Provide the [X, Y] coordinate of the cell's center where the given text is located.  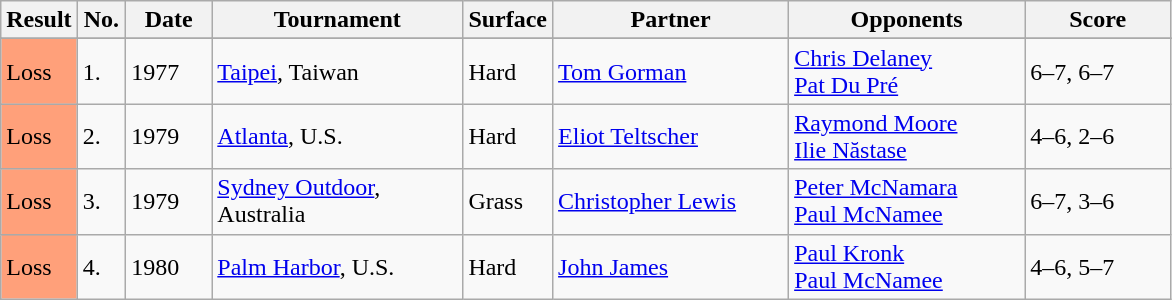
6–7, 6–7 [1098, 72]
1977 [169, 72]
John James [671, 266]
Chris Delaney Pat Du Pré [907, 72]
Paul Kronk Paul McNamee [907, 266]
2. [102, 136]
Surface [508, 20]
Eliot Teltscher [671, 136]
Result [39, 20]
Tom Gorman [671, 72]
Raymond Moore Ilie Năstase [907, 136]
Partner [671, 20]
Atlanta, U.S. [338, 136]
4. [102, 266]
4–6, 2–6 [1098, 136]
Score [1098, 20]
Opponents [907, 20]
Grass [508, 202]
1980 [169, 266]
1. [102, 72]
Tournament [338, 20]
Peter McNamara Paul McNamee [907, 202]
No. [102, 20]
6–7, 3–6 [1098, 202]
Palm Harbor, U.S. [338, 266]
Sydney Outdoor, Australia [338, 202]
Christopher Lewis [671, 202]
4–6, 5–7 [1098, 266]
3. [102, 202]
Taipei, Taiwan [338, 72]
Date [169, 20]
